Search for the cell housing the specified text and yield its [x, y] center coordinate. 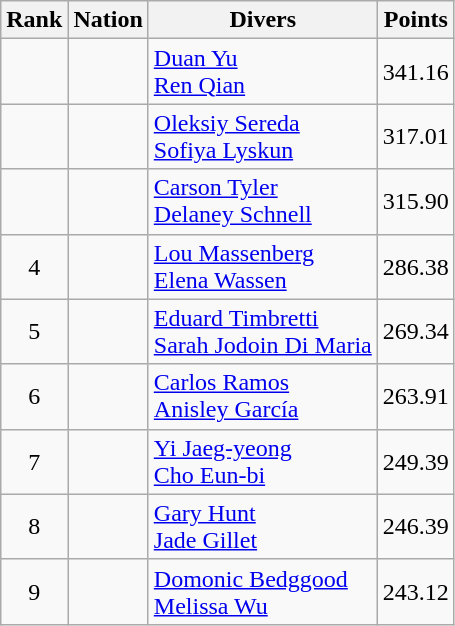
9 [34, 592]
Carson TylerDelaney Schnell [262, 202]
Nation [108, 20]
249.39 [416, 462]
Carlos RamosAnisley García [262, 396]
Lou MassenbergElena Wassen [262, 266]
315.90 [416, 202]
5 [34, 332]
Gary HuntJade Gillet [262, 526]
341.16 [416, 72]
Oleksiy SeredaSofiya Lyskun [262, 136]
8 [34, 526]
7 [34, 462]
Eduard TimbrettiSarah Jodoin Di Maria [262, 332]
Divers [262, 20]
263.91 [416, 396]
Yi Jaeg-yeongCho Eun-bi [262, 462]
286.38 [416, 266]
Domonic BedggoodMelissa Wu [262, 592]
6 [34, 396]
4 [34, 266]
Duan YuRen Qian [262, 72]
243.12 [416, 592]
317.01 [416, 136]
269.34 [416, 332]
246.39 [416, 526]
Rank [34, 20]
Points [416, 20]
